Pinpoint the cell where the given text exists, returning its [x, y] midpoint coordinate. 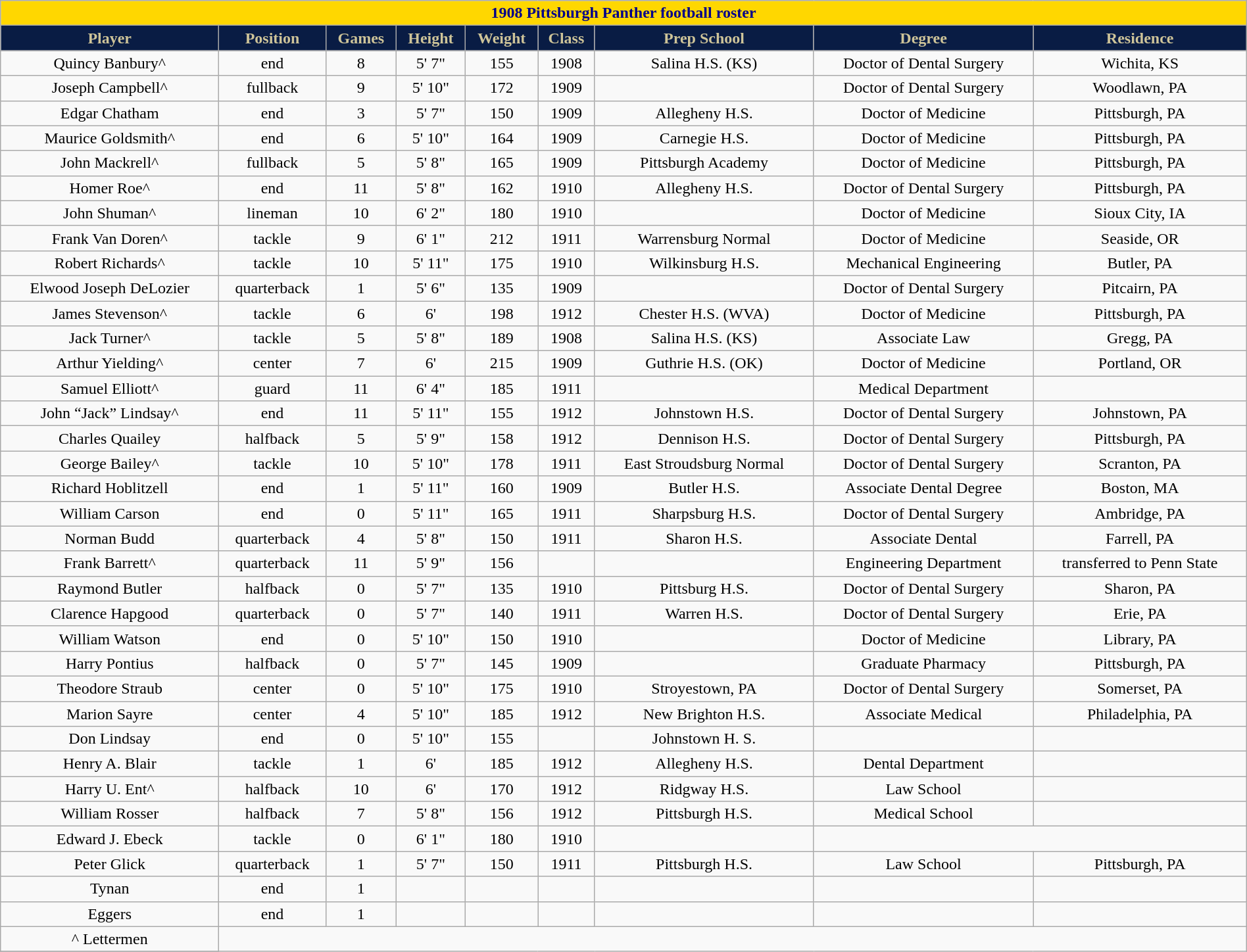
East Stroudsburg Normal [704, 464]
Gregg, PA [1140, 339]
John Mackrell^ [110, 163]
lineman [272, 213]
Henry A. Blair [110, 764]
Mechanical Engineering [923, 263]
Sioux City, IA [1140, 213]
Medical Department [923, 389]
3 [360, 113]
212 [501, 238]
Degree [923, 38]
Dental Department [923, 764]
Butler, PA [1140, 263]
Engineering Department [923, 563]
Associate Dental [923, 538]
Pittsburg H.S. [704, 588]
Portland, OR [1140, 364]
Ambridge, PA [1140, 513]
Joseph Campbell^ [110, 88]
Medical School [923, 814]
Jack Turner^ [110, 339]
Graduate Pharmacy [923, 663]
Charles Quailey [110, 439]
Class [566, 38]
James Stevenson^ [110, 314]
8 [360, 63]
Pittsburgh Academy [704, 163]
Elwood Joseph DeLozier [110, 288]
Peter Glick [110, 864]
Associate Law [923, 339]
William Rosser [110, 814]
Chester H.S. (WVA) [704, 314]
Johnstown, PA [1140, 414]
Homer Roe^ [110, 188]
6' 4" [430, 389]
Dennison H.S. [704, 439]
Player [110, 38]
Games [360, 38]
Seaside, OR [1140, 238]
Guthrie H.S. (OK) [704, 364]
Johnstown H.S. [704, 414]
Norman Budd [110, 538]
189 [501, 339]
145 [501, 663]
Sharon, PA [1140, 588]
Library, PA [1140, 638]
Warren H.S. [704, 613]
Tynan [110, 889]
William Carson [110, 513]
Carnegie H.S. [704, 138]
6' 2" [430, 213]
Harry Pontius [110, 663]
Edward J. Ebeck [110, 839]
Wichita, KS [1140, 63]
Richard Hoblitzell [110, 488]
Maurice Goldsmith^ [110, 138]
Raymond Butler [110, 588]
172 [501, 88]
guard [272, 389]
Clarence Hapgood [110, 613]
160 [501, 488]
Somerset, PA [1140, 688]
Position [272, 38]
Boston, MA [1140, 488]
Philadelphia, PA [1140, 713]
Harry U. Ent^ [110, 789]
Sharon H.S. [704, 538]
140 [501, 613]
215 [501, 364]
1908 Pittsburgh Panther football roster [623, 13]
Sharpsburg H.S. [704, 513]
5' 6" [430, 288]
^ Lettermen [110, 939]
Warrensburg Normal [704, 238]
Frank Van Doren^ [110, 238]
Prep School [704, 38]
Don Lindsay [110, 739]
Associate Medical [923, 713]
Arthur Yielding^ [110, 364]
Farrell, PA [1140, 538]
Robert Richards^ [110, 263]
Edgar Chatham [110, 113]
John “Jack” Lindsay^ [110, 414]
Associate Dental Degree [923, 488]
George Bailey^ [110, 464]
New Brighton H.S. [704, 713]
Woodlawn, PA [1140, 88]
Weight [501, 38]
Marion Sayre [110, 713]
198 [501, 314]
178 [501, 464]
164 [501, 138]
Wilkinsburg H.S. [704, 263]
Johnstown H. S. [704, 739]
Frank Barrett^ [110, 563]
William Watson [110, 638]
John Shuman^ [110, 213]
158 [501, 439]
Residence [1140, 38]
Ridgway H.S. [704, 789]
Eggers [110, 914]
162 [501, 188]
Erie, PA [1140, 613]
Pitcairn, PA [1140, 288]
Stroyestown, PA [704, 688]
Samuel Elliott^ [110, 389]
170 [501, 789]
Quincy Banbury^ [110, 63]
Height [430, 38]
Theodore Straub [110, 688]
Butler H.S. [704, 488]
transferred to Penn State [1140, 563]
Scranton, PA [1140, 464]
